Provide the (x, y) coordinate of the cell's center where the given text is located.  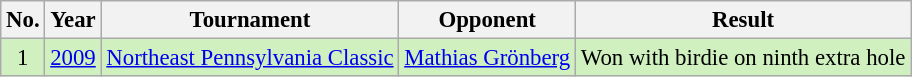
Tournament (250, 20)
Opponent (488, 20)
Northeast Pennsylvania Classic (250, 58)
No. (23, 20)
Result (742, 20)
2009 (73, 58)
Mathias Grönberg (488, 58)
Year (73, 20)
1 (23, 58)
Won with birdie on ninth extra hole (742, 58)
